Locate the cell with the specified text and output its (x, y) center coordinate. 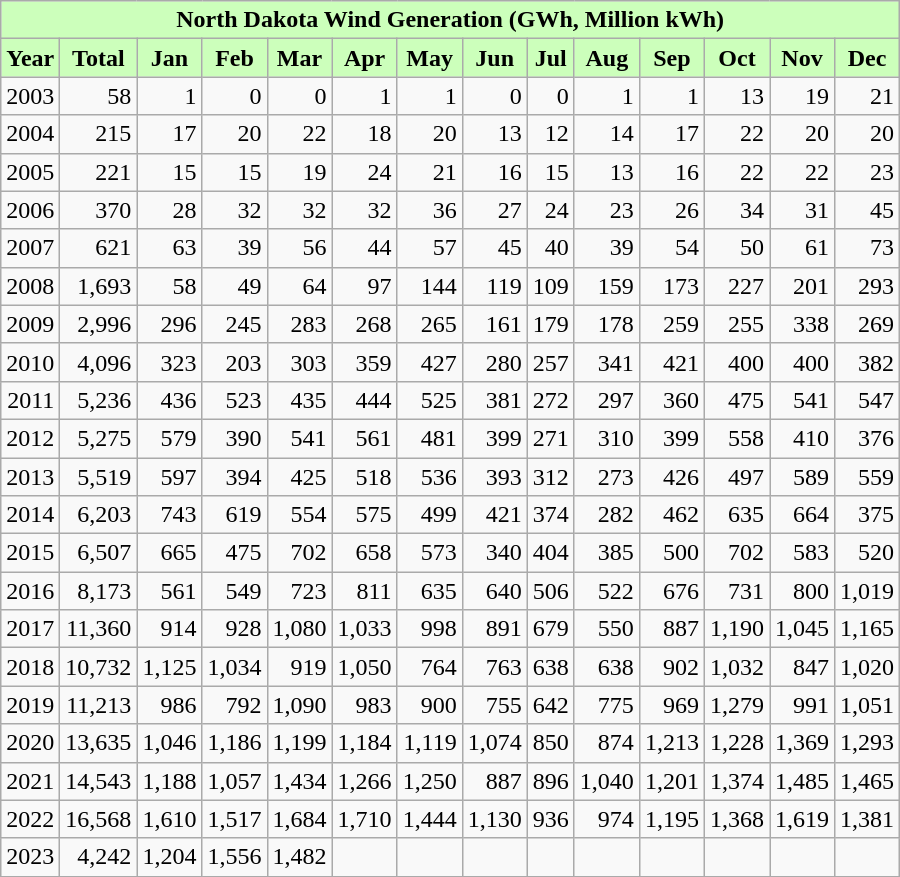
Aug (606, 58)
1,465 (868, 781)
173 (672, 286)
144 (430, 286)
847 (802, 667)
1,619 (802, 819)
1,710 (364, 819)
161 (494, 324)
775 (606, 705)
764 (430, 667)
1,369 (802, 743)
259 (672, 324)
8,173 (98, 591)
425 (300, 477)
506 (550, 591)
1,195 (672, 819)
559 (868, 477)
850 (550, 743)
73 (868, 248)
640 (494, 591)
435 (300, 400)
27 (494, 210)
811 (364, 591)
1,201 (672, 781)
393 (494, 477)
1,130 (494, 819)
390 (234, 438)
1,090 (300, 705)
Sep (672, 58)
2005 (30, 172)
375 (868, 515)
2017 (30, 629)
523 (234, 400)
61 (802, 248)
2021 (30, 781)
1,080 (300, 629)
10,732 (98, 667)
97 (364, 286)
573 (430, 553)
63 (170, 248)
May (430, 58)
2004 (30, 134)
1,186 (234, 743)
2019 (30, 705)
Jul (550, 58)
376 (868, 438)
969 (672, 705)
221 (98, 172)
1,034 (234, 667)
272 (550, 400)
1,610 (170, 819)
338 (802, 324)
676 (672, 591)
998 (430, 629)
1,228 (736, 743)
547 (868, 400)
1,266 (364, 781)
723 (300, 591)
1,165 (868, 629)
11,213 (98, 705)
5,275 (98, 438)
381 (494, 400)
1,119 (430, 743)
227 (736, 286)
518 (364, 477)
2014 (30, 515)
792 (234, 705)
283 (300, 324)
462 (672, 515)
201 (802, 286)
359 (364, 362)
255 (736, 324)
436 (170, 400)
800 (802, 591)
974 (606, 819)
312 (550, 477)
1,190 (736, 629)
743 (170, 515)
1,556 (234, 857)
549 (234, 591)
245 (234, 324)
271 (550, 438)
1,684 (300, 819)
1,033 (364, 629)
50 (736, 248)
269 (868, 324)
North Dakota Wind Generation (GWh, Million kWh) (450, 20)
597 (170, 477)
57 (430, 248)
589 (802, 477)
159 (606, 286)
280 (494, 362)
2015 (30, 553)
Dec (868, 58)
13,635 (98, 743)
34 (736, 210)
12 (550, 134)
1,032 (736, 667)
665 (170, 553)
36 (430, 210)
296 (170, 324)
28 (170, 210)
1,020 (868, 667)
203 (234, 362)
323 (170, 362)
2018 (30, 667)
26 (672, 210)
2012 (30, 438)
1,693 (98, 286)
891 (494, 629)
928 (234, 629)
1,125 (170, 667)
1,293 (868, 743)
14,543 (98, 781)
340 (494, 553)
Oct (736, 58)
1,434 (300, 781)
1,046 (170, 743)
49 (234, 286)
444 (364, 400)
991 (802, 705)
874 (606, 743)
293 (868, 286)
1,374 (736, 781)
215 (98, 134)
579 (170, 438)
2007 (30, 248)
575 (364, 515)
Jun (494, 58)
2009 (30, 324)
983 (364, 705)
2003 (30, 96)
2,996 (98, 324)
2013 (30, 477)
360 (672, 400)
520 (868, 553)
Year (30, 58)
1,381 (868, 819)
54 (672, 248)
382 (868, 362)
5,519 (98, 477)
658 (364, 553)
4,096 (98, 362)
44 (364, 248)
394 (234, 477)
2022 (30, 819)
2010 (30, 362)
1,250 (430, 781)
2016 (30, 591)
1,199 (300, 743)
1,204 (170, 857)
2011 (30, 400)
Apr (364, 58)
2020 (30, 743)
497 (736, 477)
1,213 (672, 743)
621 (98, 248)
619 (234, 515)
1,040 (606, 781)
679 (550, 629)
550 (606, 629)
303 (300, 362)
374 (550, 515)
642 (550, 705)
31 (802, 210)
1,051 (868, 705)
16,568 (98, 819)
1,074 (494, 743)
Feb (234, 58)
404 (550, 553)
6,203 (98, 515)
1,517 (234, 819)
536 (430, 477)
755 (494, 705)
310 (606, 438)
902 (672, 667)
1,188 (170, 781)
341 (606, 362)
297 (606, 400)
919 (300, 667)
257 (550, 362)
664 (802, 515)
1,184 (364, 743)
385 (606, 553)
2008 (30, 286)
1,485 (802, 781)
56 (300, 248)
525 (430, 400)
1,045 (802, 629)
14 (606, 134)
4,242 (98, 857)
268 (364, 324)
1,057 (234, 781)
Jan (170, 58)
914 (170, 629)
Nov (802, 58)
6,507 (98, 553)
1,368 (736, 819)
499 (430, 515)
900 (430, 705)
410 (802, 438)
18 (364, 134)
40 (550, 248)
936 (550, 819)
1,444 (430, 819)
731 (736, 591)
119 (494, 286)
896 (550, 781)
Total (98, 58)
64 (300, 286)
11,360 (98, 629)
554 (300, 515)
178 (606, 324)
426 (672, 477)
986 (170, 705)
763 (494, 667)
500 (672, 553)
583 (802, 553)
481 (430, 438)
370 (98, 210)
427 (430, 362)
109 (550, 286)
179 (550, 324)
265 (430, 324)
273 (606, 477)
1,482 (300, 857)
1,050 (364, 667)
522 (606, 591)
1,279 (736, 705)
Mar (300, 58)
1,019 (868, 591)
558 (736, 438)
5,236 (98, 400)
2006 (30, 210)
282 (606, 515)
2023 (30, 857)
